Detect which cell encompasses the target text, then output its [x, y] center coordinate. 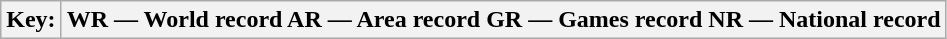
WR — World record AR — Area record GR — Games record NR — National record [504, 20]
Key: [31, 20]
